For the text-containing cell, return its midpoint in [X, Y] coordinate format. 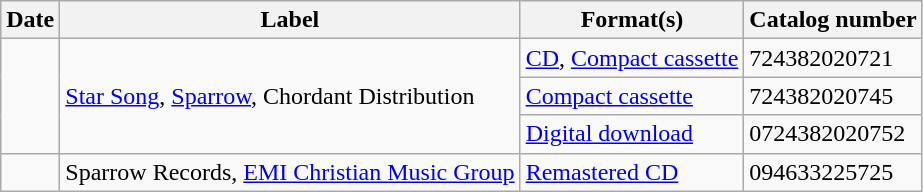
Label [290, 20]
Date [30, 20]
094633225725 [833, 172]
Catalog number [833, 20]
Compact cassette [632, 96]
Format(s) [632, 20]
724382020721 [833, 58]
Star Song, Sparrow, Chordant Distribution [290, 96]
0724382020752 [833, 134]
CD, Compact cassette [632, 58]
Remastered CD [632, 172]
Sparrow Records, EMI Christian Music Group [290, 172]
Digital download [632, 134]
724382020745 [833, 96]
